Search for the cell housing the specified text and yield its [x, y] center coordinate. 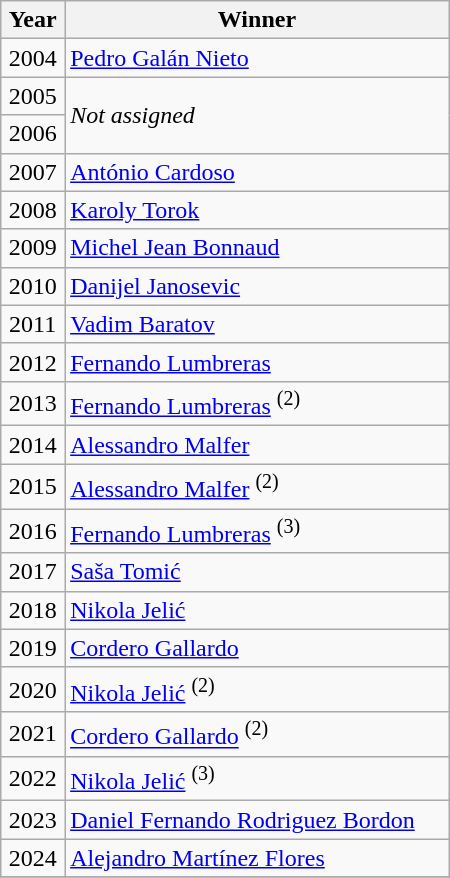
2006 [33, 134]
2023 [33, 820]
2009 [33, 248]
Danijel Janosevic [258, 286]
Alejandro Martínez Flores [258, 858]
2019 [33, 648]
2011 [33, 324]
Pedro Galán Nieto [258, 58]
Year [33, 20]
2016 [33, 532]
2014 [33, 445]
2021 [33, 734]
2024 [33, 858]
Alessandro Malfer (2) [258, 486]
2005 [33, 96]
Fernando Lumbreras (2) [258, 404]
Vadim Baratov [258, 324]
Cordero Gallardo (2) [258, 734]
Not assigned [258, 115]
Nikola Jelić (2) [258, 690]
Cordero Gallardo [258, 648]
Michel Jean Bonnaud [258, 248]
Saša Tomić [258, 572]
Karoly Torok [258, 210]
2018 [33, 610]
2020 [33, 690]
Daniel Fernando Rodriguez Bordon [258, 820]
Alessandro Malfer [258, 445]
António Cardoso [258, 172]
2007 [33, 172]
Nikola Jelić [258, 610]
2004 [33, 58]
2012 [33, 362]
2010 [33, 286]
Fernando Lumbreras [258, 362]
2013 [33, 404]
Nikola Jelić (3) [258, 778]
2017 [33, 572]
2008 [33, 210]
2015 [33, 486]
Winner [258, 20]
2022 [33, 778]
Fernando Lumbreras (3) [258, 532]
